From the cell containing the given text, extract its center point as (X, Y) coordinate. 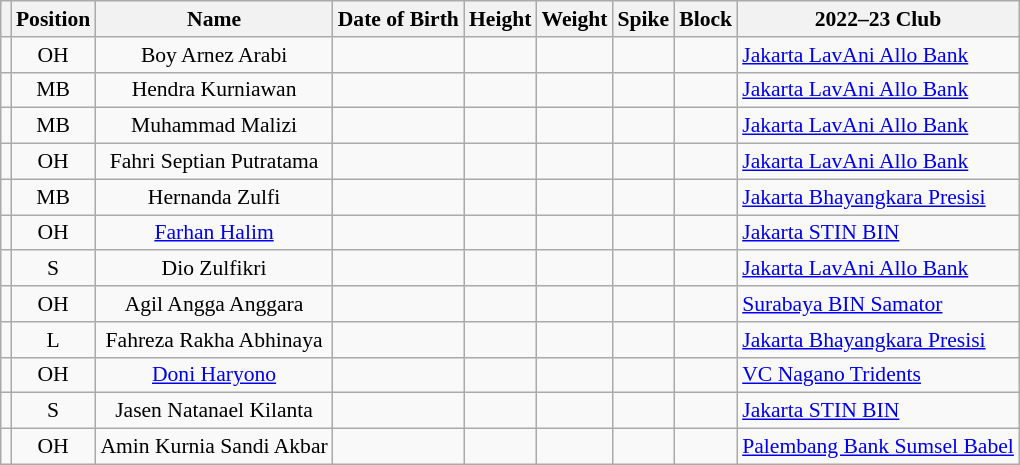
Palembang Bank Sumsel Babel (878, 447)
Weight (574, 19)
Date of Birth (398, 19)
Height (500, 19)
Position (53, 19)
Hendra Kurniawan (214, 90)
Farhan Halim (214, 233)
Block (706, 19)
Boy Arnez Arabi (214, 55)
Fahreza Rakha Abhinaya (214, 340)
Fahri Septian Putratama (214, 162)
L (53, 340)
Agil Angga Anggara (214, 304)
Dio Zulfikri (214, 269)
Name (214, 19)
Doni Haryono (214, 375)
Jasen Natanael Kilanta (214, 411)
VC Nagano Tridents (878, 375)
Hernanda Zulfi (214, 197)
Muhammad Malizi (214, 126)
Surabaya BIN Samator (878, 304)
Spike (644, 19)
Amin Kurnia Sandi Akbar (214, 447)
2022–23 Club (878, 19)
